For the text-containing cell, return its midpoint in (X, Y) coordinate format. 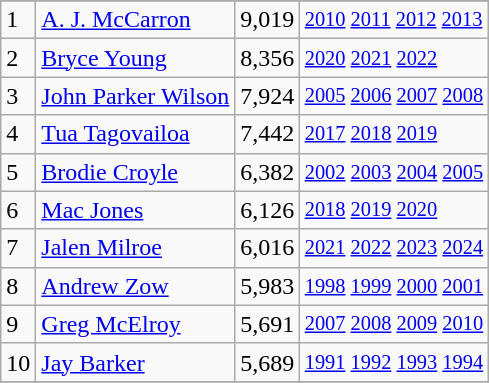
Brodie Croyle (136, 172)
8 (18, 286)
Greg McElroy (136, 324)
6,126 (268, 210)
8,356 (268, 58)
2007 2008 2009 2010 (394, 324)
3 (18, 96)
5,689 (268, 362)
5,691 (268, 324)
A. J. McCarron (136, 20)
7,442 (268, 134)
5 (18, 172)
6,016 (268, 248)
Jay Barker (136, 362)
2010 2011 2012 2013 (394, 20)
9 (18, 324)
5,983 (268, 286)
1998 1999 2000 2001 (394, 286)
4 (18, 134)
Bryce Young (136, 58)
7 (18, 248)
7,924 (268, 96)
2021 2022 2023 2024 (394, 248)
2005 2006 2007 2008 (394, 96)
2002 2003 2004 2005 (394, 172)
Andrew Zow (136, 286)
10 (18, 362)
2 (18, 58)
9,019 (268, 20)
1 (18, 20)
6,382 (268, 172)
2017 2018 2019 (394, 134)
6 (18, 210)
2020 2021 2022 (394, 58)
2018 2019 2020 (394, 210)
1991 1992 1993 1994 (394, 362)
John Parker Wilson (136, 96)
Mac Jones (136, 210)
Tua Tagovailoa (136, 134)
Jalen Milroe (136, 248)
